Find where the given text appears and provide that cell's center as [x, y] coordinate. 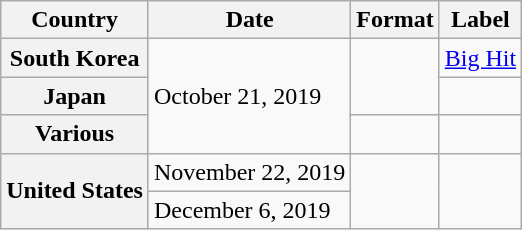
Label [480, 20]
Format [395, 20]
Country [75, 20]
Big Hit [480, 58]
December 6, 2019 [249, 210]
Various [75, 134]
October 21, 2019 [249, 96]
Date [249, 20]
Japan [75, 96]
South Korea [75, 58]
November 22, 2019 [249, 172]
United States [75, 191]
